Search for the cell housing the specified text and yield its (X, Y) center coordinate. 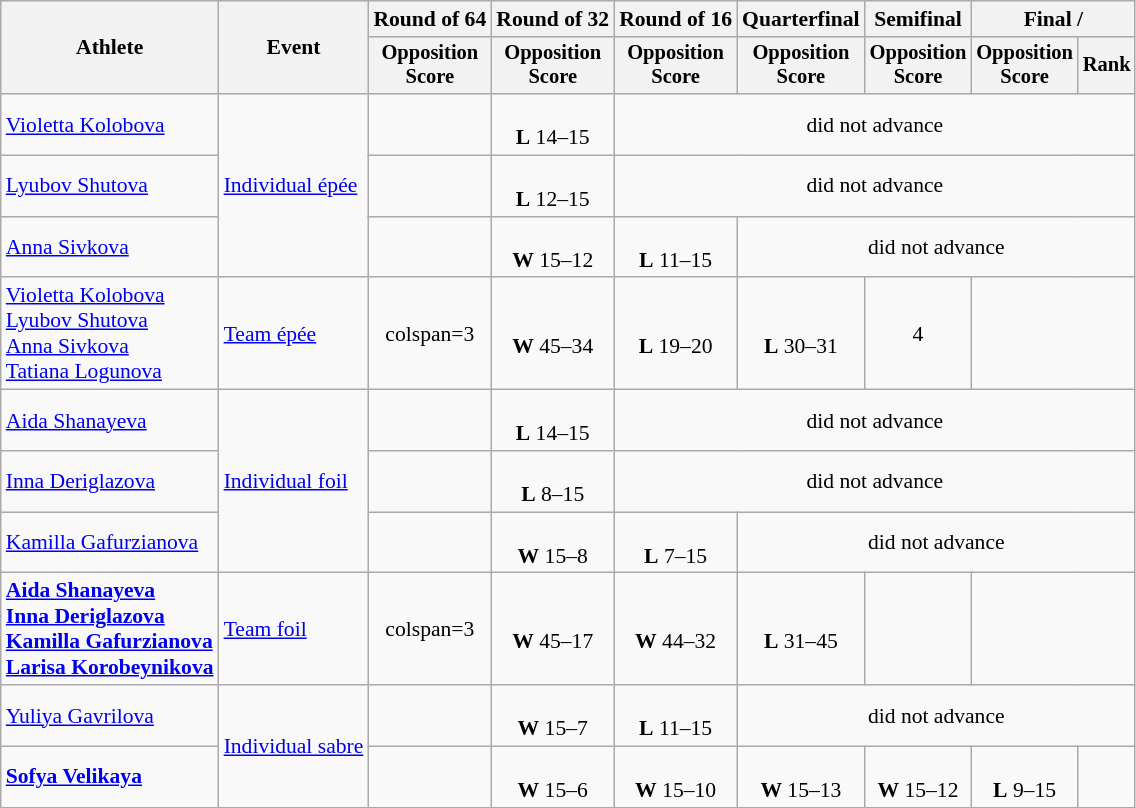
Yuliya Gavrilova (110, 716)
Final / (1053, 19)
Team foil (294, 629)
W 44–32 (676, 629)
Individual épée (294, 186)
Inna Deriglazova (110, 482)
4 (918, 334)
L 9–15 (1024, 778)
Round of 32 (552, 19)
L 31–45 (801, 629)
Anna Sivkova (110, 248)
Aida ShanayevaInna DeriglazovaKamilla GafurzianovaLarisa Korobeynikova (110, 629)
Quarterfinal (801, 19)
W 45–17 (552, 629)
W 15–6 (552, 778)
Aida Shanayeva (110, 420)
Lyubov Shutova (110, 186)
L 12–15 (552, 186)
W 15–8 (552, 542)
Round of 64 (430, 19)
W 15–7 (552, 716)
Rank (1107, 66)
Individual sabre (294, 746)
W 15–13 (801, 778)
Event (294, 48)
Violetta KolobovaLyubov ShutovaAnna SivkovaTatiana Logunova (110, 334)
W 15–10 (676, 778)
L 8–15 (552, 482)
Kamilla Gafurzianova (110, 542)
L 7–15 (676, 542)
L 30–31 (801, 334)
Semifinal (918, 19)
Sofya Velikaya (110, 778)
Team épée (294, 334)
Athlete (110, 48)
Round of 16 (676, 19)
Violetta Kolobova (110, 124)
W 45–34 (552, 334)
L 19–20 (676, 334)
Individual foil (294, 482)
